Extract the [x, y] coordinate from the center of the cell holding the provided text.  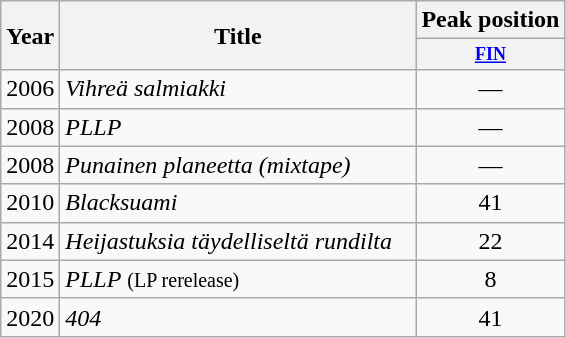
2014 [30, 241]
Heijastuksia täydelliseltä rundilta [238, 241]
Vihreä salmiakki [238, 89]
Punainen planeetta (mixtape) [238, 165]
2015 [30, 279]
FIN [490, 54]
PLLP (LP rerelease) [238, 279]
PLLP [238, 127]
22 [490, 241]
2006 [30, 89]
Blacksuami [238, 203]
Title [238, 36]
404 [238, 317]
2010 [30, 203]
8 [490, 279]
2020 [30, 317]
Peak position [490, 20]
Year [30, 36]
